Capture the cell that displays the provided text and extract its (x, y) central coordinate. 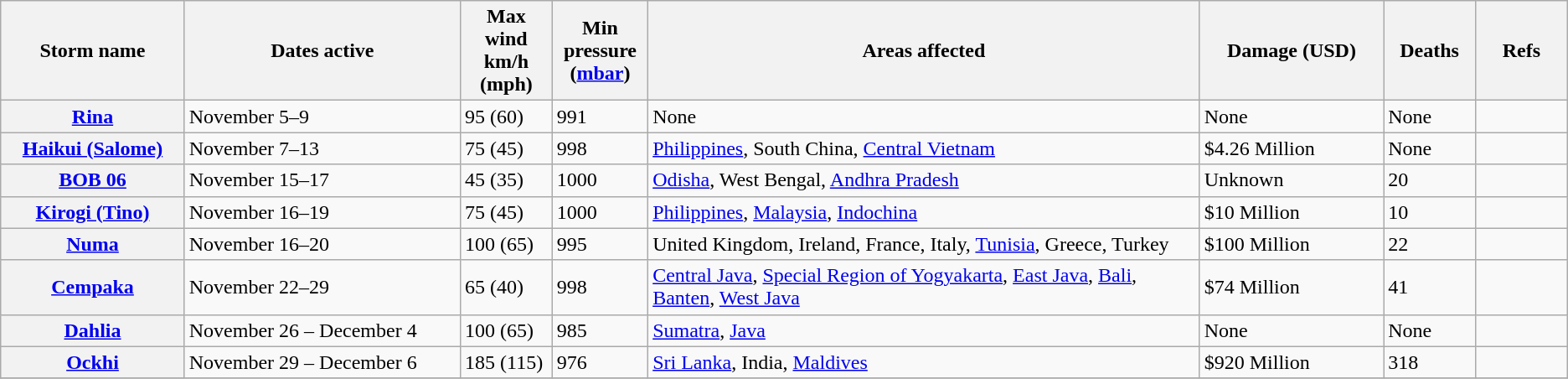
10 (1430, 212)
22 (1430, 244)
Cempaka (92, 287)
Refs (1521, 50)
Unknown (1292, 180)
Philippines, South China, Central Vietnam (925, 148)
Sri Lanka, India, Maldives (925, 362)
Odisha, West Bengal, Andhra Pradesh (925, 180)
November 29 – December 6 (322, 362)
November 15–17 (322, 180)
95 (60) (507, 117)
985 (600, 330)
995 (600, 244)
$100 Million (1292, 244)
November 16–19 (322, 212)
Ockhi (92, 362)
Rina (92, 117)
Central Java, Special Region of Yogyakarta, East Java, Bali, Banten, West Java (925, 287)
Haikui (Salome) (92, 148)
November 7–13 (322, 148)
Kirogi (Tino) (92, 212)
45 (35) (507, 180)
$4.26 Million (1292, 148)
BOB 06 (92, 180)
318 (1430, 362)
Numa (92, 244)
November 26 – December 4 (322, 330)
Sumatra, Java (925, 330)
November 5–9 (322, 117)
November 22–29 (322, 287)
November 16–20 (322, 244)
41 (1430, 287)
Max wind km/h (mph) (507, 50)
Min pressure (mbar) (600, 50)
Deaths (1430, 50)
Dahlia (92, 330)
185 (115) (507, 362)
991 (600, 117)
976 (600, 362)
Dates active (322, 50)
Areas affected (925, 50)
65 (40) (507, 287)
$10 Million (1292, 212)
Storm name (92, 50)
$74 Million (1292, 287)
Damage (USD) (1292, 50)
United Kingdom, Ireland, France, Italy, Tunisia, Greece, Turkey (925, 244)
Philippines, Malaysia, Indochina (925, 212)
$920 Million (1292, 362)
20 (1430, 180)
